Locate the cell with the specified text and output its [x, y] center coordinate. 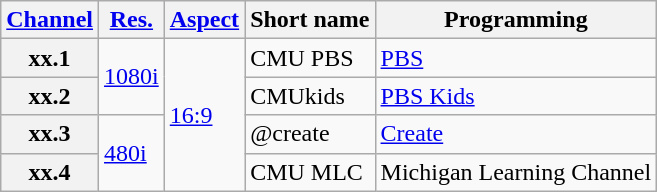
Programming [516, 20]
PBS [516, 58]
480i [132, 153]
Res. [132, 20]
xx.1 [50, 58]
Michigan Learning Channel [516, 172]
Create [516, 134]
CMU MLC [310, 172]
Channel [50, 20]
xx.2 [50, 96]
xx.4 [50, 172]
CMUkids [310, 96]
Short name [310, 20]
1080i [132, 77]
@create [310, 134]
16:9 [204, 115]
PBS Kids [516, 96]
CMU PBS [310, 58]
Aspect [204, 20]
xx.3 [50, 134]
